Extract the (x, y) coordinate from the center of the cell holding the provided text.  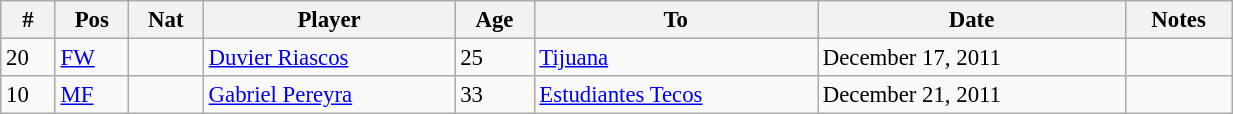
Player (329, 20)
Date (972, 20)
Notes (1179, 20)
FW (92, 58)
33 (494, 95)
December 17, 2011 (972, 58)
10 (28, 95)
Duvier Riascos (329, 58)
25 (494, 58)
To (676, 20)
Age (494, 20)
Gabriel Pereyra (329, 95)
MF (92, 95)
Pos (92, 20)
December 21, 2011 (972, 95)
Tijuana (676, 58)
20 (28, 58)
Estudiantes Tecos (676, 95)
# (28, 20)
Nat (166, 20)
